Output the [X, Y] coordinate of the center of the cell containing the given text.  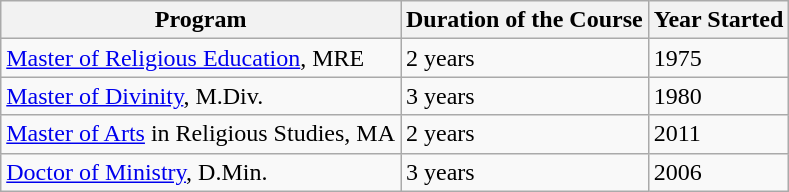
1975 [718, 58]
Year Started [718, 20]
Master of Arts in Religious Studies, MA [201, 134]
Master of Divinity, M.Div. [201, 96]
Duration of the Course [524, 20]
Program [201, 20]
2011 [718, 134]
2006 [718, 172]
Master of Religious Education, MRE [201, 58]
1980 [718, 96]
Doctor of Ministry, D.Min. [201, 172]
